Return [X, Y] of the center of cell containing provided text 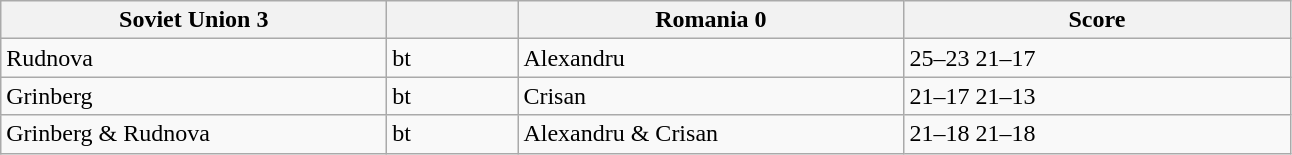
25–23 21–17 [1097, 58]
Alexandru [711, 58]
Romania 0 [711, 20]
Grinberg & Rudnova [194, 134]
Soviet Union 3 [194, 20]
Grinberg [194, 96]
Crisan [711, 96]
21–18 21–18 [1097, 134]
Score [1097, 20]
Rudnova [194, 58]
21–17 21–13 [1097, 96]
Alexandru & Crisan [711, 134]
